For the text-containing cell, return its midpoint in (x, y) coordinate format. 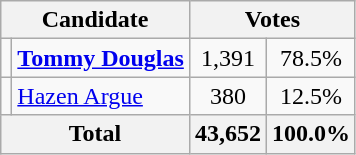
100.0% (310, 134)
380 (228, 96)
Hazen Argue (101, 96)
12.5% (310, 96)
Total (96, 134)
1,391 (228, 58)
43,652 (228, 134)
Candidate (96, 20)
Votes (272, 20)
78.5% (310, 58)
Tommy Douglas (101, 58)
